Extract the (X, Y) coordinate from the center of the cell holding the provided text.  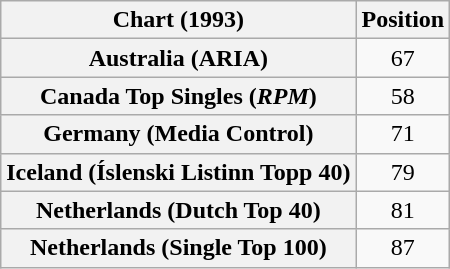
Iceland (Íslenski Listinn Topp 40) (178, 172)
71 (403, 134)
Position (403, 20)
Chart (1993) (178, 20)
81 (403, 210)
67 (403, 58)
Netherlands (Single Top 100) (178, 248)
Canada Top Singles (RPM) (178, 96)
87 (403, 248)
58 (403, 96)
Netherlands (Dutch Top 40) (178, 210)
Germany (Media Control) (178, 134)
79 (403, 172)
Australia (ARIA) (178, 58)
